Search for the cell housing the specified text and yield its (x, y) center coordinate. 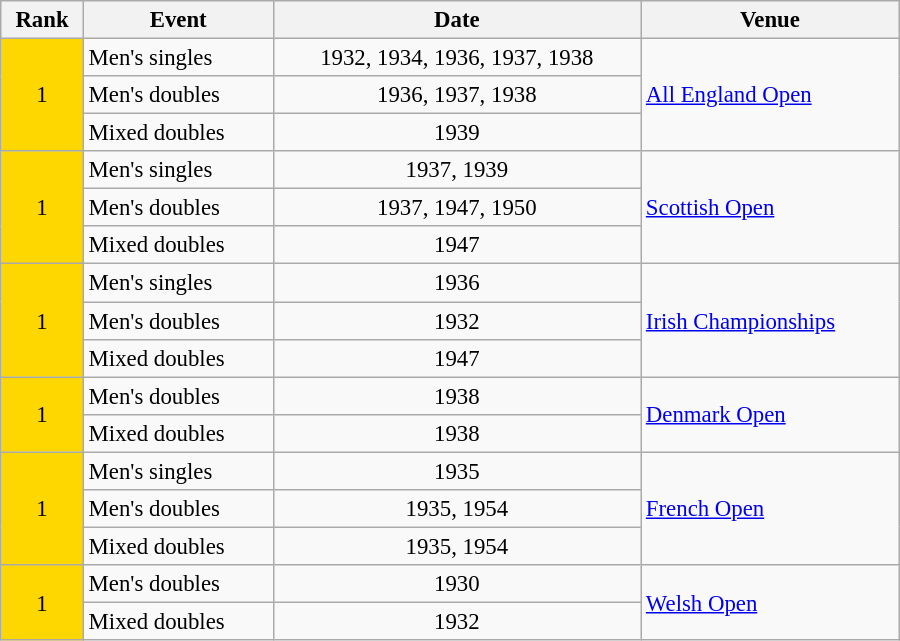
French Open (770, 508)
Venue (770, 20)
1932, 1934, 1936, 1937, 1938 (457, 58)
All England Open (770, 96)
Scottish Open (770, 208)
1930 (457, 584)
1936 (457, 283)
1936, 1937, 1938 (457, 95)
Denmark Open (770, 414)
1937, 1947, 1950 (457, 208)
1935 (457, 471)
Rank (42, 20)
1937, 1939 (457, 170)
1939 (457, 133)
Event (178, 20)
Irish Championships (770, 320)
Welsh Open (770, 602)
Date (457, 20)
